Determine the (X, Y) coordinate at the center of the cell enclosing the given text.  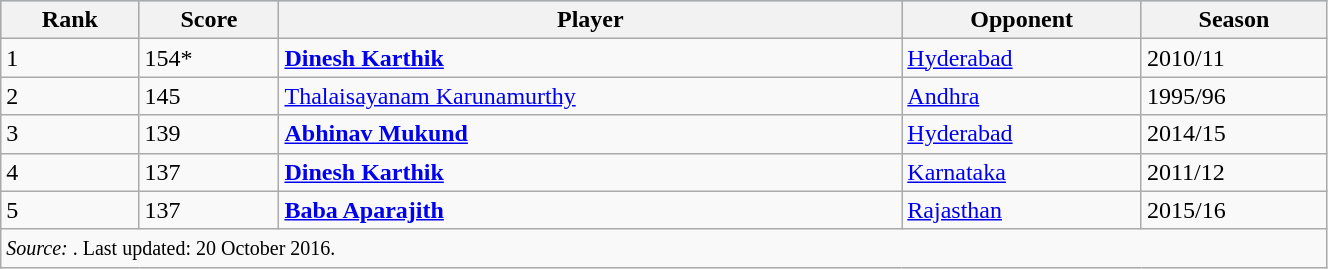
Baba Aparajith (590, 210)
2010/11 (1234, 58)
145 (209, 96)
Player (590, 20)
Rank (70, 20)
4 (70, 172)
Score (209, 20)
Source: . Last updated: 20 October 2016. (664, 248)
Thalaisayanam Karunamurthy (590, 96)
1995/96 (1234, 96)
Rajasthan (1022, 210)
154* (209, 58)
139 (209, 134)
2014/15 (1234, 134)
3 (70, 134)
5 (70, 210)
2011/12 (1234, 172)
Season (1234, 20)
1 (70, 58)
Andhra (1022, 96)
2015/16 (1234, 210)
Karnataka (1022, 172)
2 (70, 96)
Opponent (1022, 20)
Abhinav Mukund (590, 134)
